Locate the cell with the specified text and output its [x, y] center coordinate. 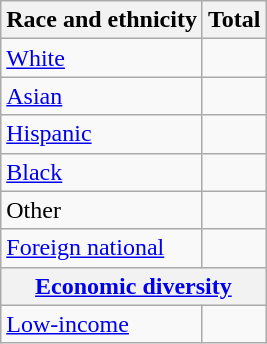
Foreign national [102, 248]
Low-income [102, 324]
White [102, 58]
Hispanic [102, 134]
Economic diversity [134, 286]
Total [234, 20]
Black [102, 172]
Race and ethnicity [102, 20]
Asian [102, 96]
Other [102, 210]
